Identify which cell holds the provided text, then report its [X, Y] central coordinate. 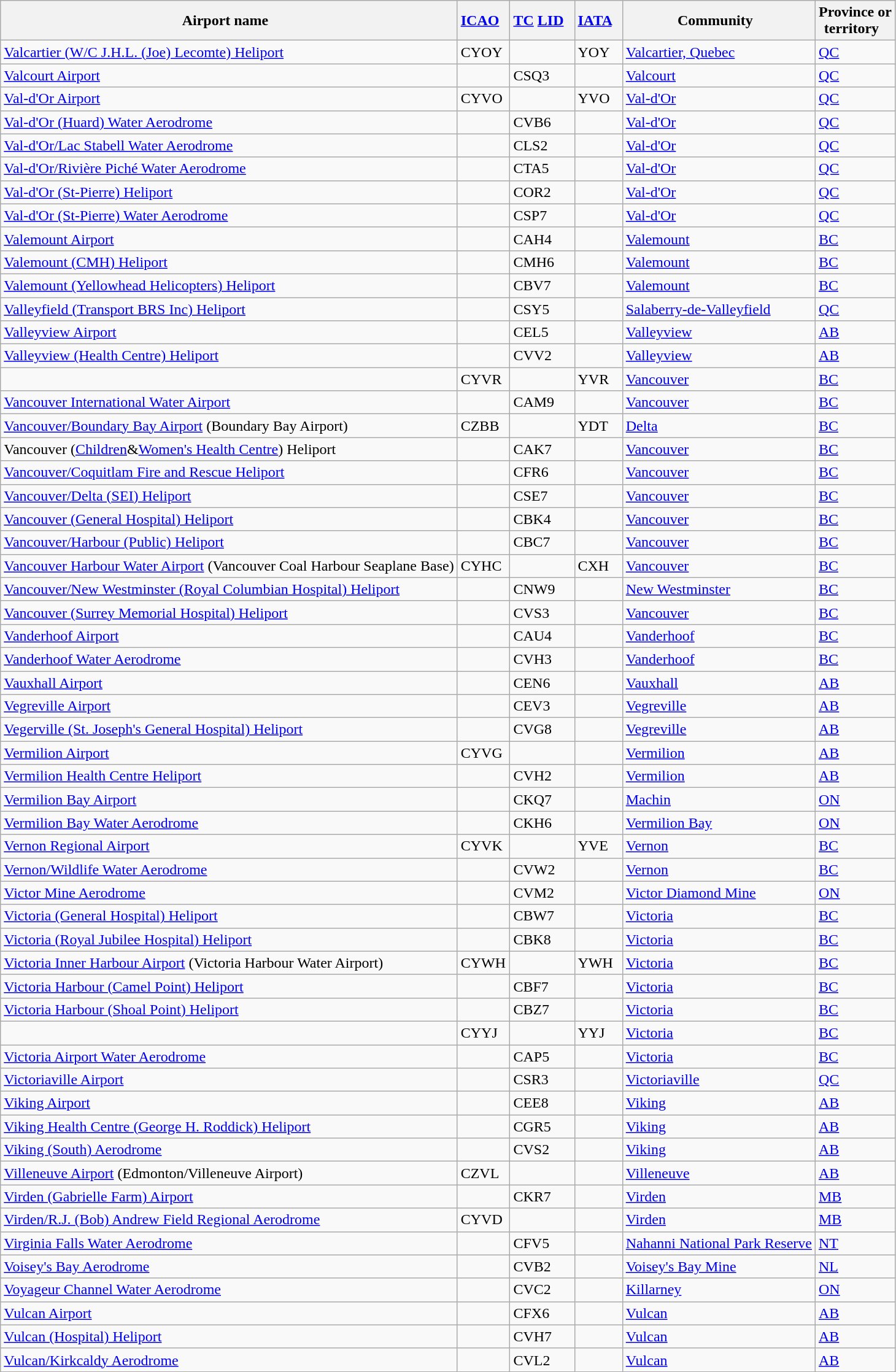
Valemount (CMH) Heliport [229, 262]
IATA [598, 21]
Machin [719, 800]
Vermilion Airport [229, 753]
CVL2 [543, 1360]
YVE [598, 846]
New Westminster [719, 589]
Victor Diamond Mine [719, 893]
NT [855, 1243]
Victoria (Royal Jubilee Hospital) Heliport [229, 939]
CEV3 [543, 706]
Val-d'Or/Lac Stabell Water Aerodrome [229, 145]
Nahanni National Park Reserve [719, 1243]
TC LID [543, 21]
Vanderhoof Airport [229, 636]
Val-d'Or (St-Pierre) Water Aerodrome [229, 215]
CSE7 [543, 496]
Vegerville (St. Joseph's General Hospital) Heliport [229, 730]
CSY5 [543, 309]
CYVD [484, 1220]
YYJ [598, 1033]
Vulcan (Hospital) Heliport [229, 1336]
Vermilion Bay Airport [229, 800]
CFX6 [543, 1313]
CYVR [484, 379]
Virden/R.J. (Bob) Andrew Field Regional Aerodrome [229, 1220]
Vegreville Airport [229, 706]
Vancouver/Coquitlam Fire and Rescue Heliport [229, 472]
CYVG [484, 753]
CGR5 [543, 1127]
Vernon Regional Airport [229, 846]
CYYJ [484, 1033]
Valcartier, Quebec [719, 52]
CMH6 [543, 262]
CBK4 [543, 519]
Vancouver/Boundary Bay Airport (Boundary Bay Airport) [229, 426]
CKR7 [543, 1197]
CSR3 [543, 1080]
CBK8 [543, 939]
Valcartier (W/C J.H.L. (Joe) Lecomte) Heliport [229, 52]
CZVL [484, 1173]
CYHC [484, 566]
Province orterritory [855, 21]
CYOY [484, 52]
Vauxhall [719, 683]
CEL5 [543, 333]
Delta [719, 426]
Vancouver/Harbour (Public) Heliport [229, 542]
Val-d'Or/Rivière Piché Water Aerodrome [229, 169]
Vermilion Bay [719, 823]
CZBB [484, 426]
CAH4 [543, 239]
CYVO [484, 99]
Vancouver (Surrey Memorial Hospital) Heliport [229, 612]
CNW9 [543, 589]
Killarney [719, 1290]
Vancouver/Delta (SEI) Heliport [229, 496]
CVC2 [543, 1290]
Viking Health Centre (George H. Roddick) Heliport [229, 1127]
YVO [598, 99]
Villeneuve Airport (Edmonton/Villeneuve Airport) [229, 1173]
Voisey's Bay Aerodrome [229, 1266]
CKH6 [543, 823]
CKQ7 [543, 800]
Voyageur Channel Water Aerodrome [229, 1290]
Val-d'Or (Huard) Water Aerodrome [229, 122]
CAU4 [543, 636]
CBC7 [543, 542]
Voisey's Bay Mine [719, 1266]
Victoria Harbour (Camel Point) Heliport [229, 986]
CAK7 [543, 449]
CVS3 [543, 612]
YWH [598, 963]
CVH7 [543, 1336]
Virden (Gabrielle Farm) Airport [229, 1197]
CVG8 [543, 730]
Vancouver International Water Airport [229, 403]
CYVK [484, 846]
Victoria Airport Water Aerodrome [229, 1056]
CXH [598, 566]
Viking (South) Aerodrome [229, 1150]
CBZ7 [543, 1009]
CAP5 [543, 1056]
Val-d'Or (St-Pierre) Heliport [229, 192]
Viking Airport [229, 1103]
CEE8 [543, 1103]
CBF7 [543, 986]
Virginia Falls Water Aerodrome [229, 1243]
Valcourt Airport [229, 75]
Victoria Inner Harbour Airport (Victoria Harbour Water Airport) [229, 963]
Vancouver (General Hospital) Heliport [229, 519]
CSP7 [543, 215]
CYWH [484, 963]
CAM9 [543, 403]
Community [719, 21]
Villeneuve [719, 1173]
CFR6 [543, 472]
CLS2 [543, 145]
CTA5 [543, 169]
Vernon/Wildlife Water Aerodrome [229, 869]
CVV2 [543, 356]
Valcourt [719, 75]
Victor Mine Aerodrome [229, 893]
CBV7 [543, 285]
Vauxhall Airport [229, 683]
Salaberry-de-Valleyfield [719, 309]
Vancouver/New Westminster (Royal Columbian Hospital) Heliport [229, 589]
Victoriaville Airport [229, 1080]
Victoriaville [719, 1080]
YOY [598, 52]
ICAO [484, 21]
Vermilion Health Centre Heliport [229, 776]
CVM2 [543, 893]
CBW7 [543, 916]
CVB6 [543, 122]
Vancouver Harbour Water Airport (Vancouver Coal Harbour Seaplane Base) [229, 566]
Victoria Harbour (Shoal Point) Heliport [229, 1009]
Vanderhoof Water Aerodrome [229, 659]
CEN6 [543, 683]
CVW2 [543, 869]
COR2 [543, 192]
Valleyfield (Transport BRS Inc) Heliport [229, 309]
Valemount (Yellowhead Helicopters) Heliport [229, 285]
Airport name [229, 21]
CVH2 [543, 776]
Victoria (General Hospital) Heliport [229, 916]
CVB2 [543, 1266]
Valleyview (Health Centre) Heliport [229, 356]
Vancouver (Children&Women's Health Centre) Heliport [229, 449]
YVR [598, 379]
CVH3 [543, 659]
Vermilion Bay Water Aerodrome [229, 823]
Valemount Airport [229, 239]
Val-d'Or Airport [229, 99]
YDT [598, 426]
Vulcan/Kirkcaldy Aerodrome [229, 1360]
CVS2 [543, 1150]
Vulcan Airport [229, 1313]
Valleyview Airport [229, 333]
NL [855, 1266]
CFV5 [543, 1243]
CSQ3 [543, 75]
